From the cell containing the given text, extract its center point as (x, y) coordinate. 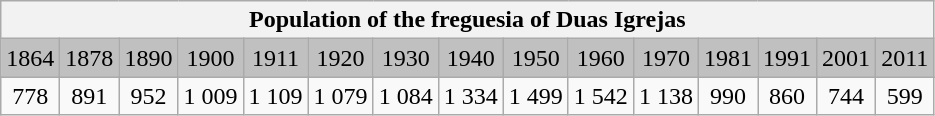
1900 (210, 58)
1 079 (340, 96)
860 (788, 96)
1960 (600, 58)
1991 (788, 58)
1 334 (470, 96)
952 (148, 96)
1930 (406, 58)
1864 (30, 58)
599 (905, 96)
2011 (905, 58)
1981 (728, 58)
1 084 (406, 96)
1 009 (210, 96)
1 138 (666, 96)
1890 (148, 58)
1878 (90, 58)
1950 (536, 58)
1 499 (536, 96)
1970 (666, 58)
1 542 (600, 96)
778 (30, 96)
891 (90, 96)
2001 (846, 58)
1911 (276, 58)
1 109 (276, 96)
Population of the freguesia of Duas Igrejas (468, 20)
1920 (340, 58)
990 (728, 96)
1940 (470, 58)
744 (846, 96)
